Locate the cell with the specified text and output its [x, y] center coordinate. 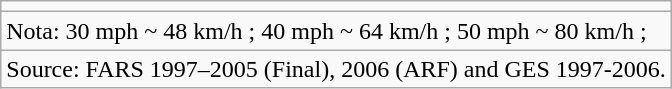
Source: FARS 1997–2005 (Final), 2006 (ARF) and GES 1997-2006. [336, 69]
Nota: 30 mph ~ 48 km/h ; 40 mph ~ 64 km/h ; 50 mph ~ 80 km/h ; [336, 31]
